Identify which cell holds the provided text, then report its [x, y] central coordinate. 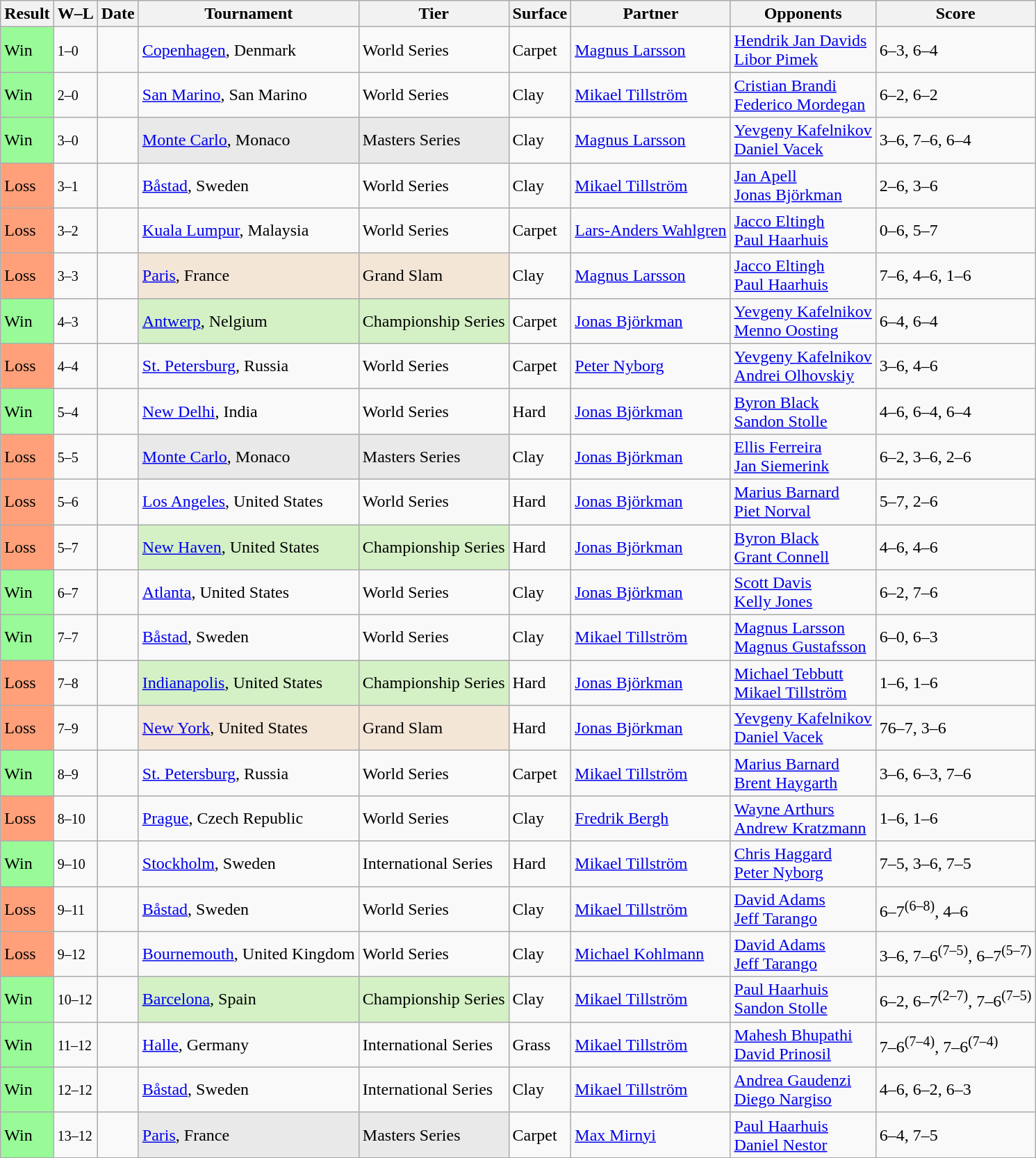
8–9 [75, 773]
New Haven, United States [249, 546]
Marius Barnard Brent Haygarth [803, 773]
9–12 [75, 954]
Yevgeny Kafelnikov Andrei Olhovskiy [803, 366]
Antwerp, Nelgium [249, 321]
Stockholm, Sweden [249, 863]
6–2, 7–6 [955, 592]
Score [955, 14]
Paul Haarhuis Sandon Stolle [803, 1000]
76–7, 3–6 [955, 728]
12–12 [75, 1090]
5–6 [75, 502]
6–0, 6–3 [955, 638]
Yevgeny Kafelnikov Menno Oosting [803, 321]
Chris Haggard Peter Nyborg [803, 863]
6–4, 7–5 [955, 1134]
Result [27, 14]
3–6, 6–3, 7–6 [955, 773]
5–5 [75, 456]
7–8 [75, 683]
8–10 [75, 819]
Michael Kohlmann [650, 954]
Tier [434, 14]
Byron Black Sandon Stolle [803, 411]
6–4, 6–4 [955, 321]
Michael Tebbutt Mikael Tillström [803, 683]
Date [118, 14]
Ellis Ferreira Jan Siemerink [803, 456]
3–3 [75, 275]
9–11 [75, 909]
Lars-Anders Wahlgren [650, 231]
Peter Nyborg [650, 366]
7–6(7–4), 7–6(7–4) [955, 1044]
9–10 [75, 863]
3–6, 7–6(7–5), 6–7(5–7) [955, 954]
Kuala Lumpur, Malaysia [249, 231]
Copenhagen, Denmark [249, 50]
4–4 [75, 366]
7–5, 3–6, 7–5 [955, 863]
Scott Davis Kelly Jones [803, 592]
Marius Barnard Piet Norval [803, 502]
Halle, Germany [249, 1044]
11–12 [75, 1044]
4–6, 6–2, 6–3 [955, 1090]
5–7 [75, 546]
Indianapolis, United States [249, 683]
3–2 [75, 231]
4–6, 4–6 [955, 546]
New York, United States [249, 728]
Wayne Arthurs Andrew Kratzmann [803, 819]
4–3 [75, 321]
4–6, 6–4, 6–4 [955, 411]
3–6, 7–6, 6–4 [955, 140]
7–7 [75, 638]
6–2, 6–7(2–7), 7–6(7–5) [955, 1000]
Magnus Larsson Magnus Gustafsson [803, 638]
Max Mirnyi [650, 1134]
6–7(6–8), 4–6 [955, 909]
1–0 [75, 50]
Byron Black Grant Connell [803, 546]
3–6, 4–6 [955, 366]
Opponents [803, 14]
Atlanta, United States [249, 592]
New Delhi, India [249, 411]
3–0 [75, 140]
7–9 [75, 728]
6–2, 6–2 [955, 95]
Fredrik Bergh [650, 819]
13–12 [75, 1134]
Paul Haarhuis Daniel Nestor [803, 1134]
6–2, 3–6, 2–6 [955, 456]
6–3, 6–4 [955, 50]
6–7 [75, 592]
Jan Apell Jonas Björkman [803, 185]
Tournament [249, 14]
Los Angeles, United States [249, 502]
San Marino, San Marino [249, 95]
2–6, 3–6 [955, 185]
Cristian Brandi Federico Mordegan [803, 95]
Mahesh Bhupathi David Prinosil [803, 1044]
2–0 [75, 95]
Barcelona, Spain [249, 1000]
7–6, 4–6, 1–6 [955, 275]
W–L [75, 14]
0–6, 5–7 [955, 231]
3–1 [75, 185]
Grass [540, 1044]
Bournemouth, United Kingdom [249, 954]
Surface [540, 14]
Partner [650, 14]
Prague, Czech Republic [249, 819]
5–4 [75, 411]
10–12 [75, 1000]
Andrea Gaudenzi Diego Nargiso [803, 1090]
5–7, 2–6 [955, 502]
Hendrik Jan Davids Libor Pimek [803, 50]
